Locate the cell with the specified text and output its [X, Y] center coordinate. 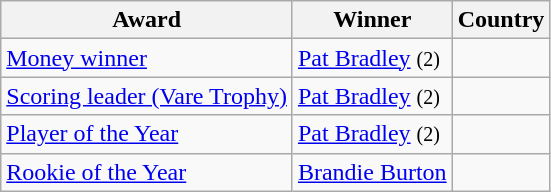
Money winner [147, 58]
Country [501, 20]
Player of the Year [147, 134]
Winner [372, 20]
Award [147, 20]
Scoring leader (Vare Trophy) [147, 96]
Brandie Burton [372, 172]
Rookie of the Year [147, 172]
